Determine the (x, y) coordinate at the center of the cell enclosing the given text.  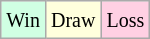
Draw (72, 20)
Win (24, 20)
Loss (126, 20)
